Search for the cell housing the specified text and yield its [x, y] center coordinate. 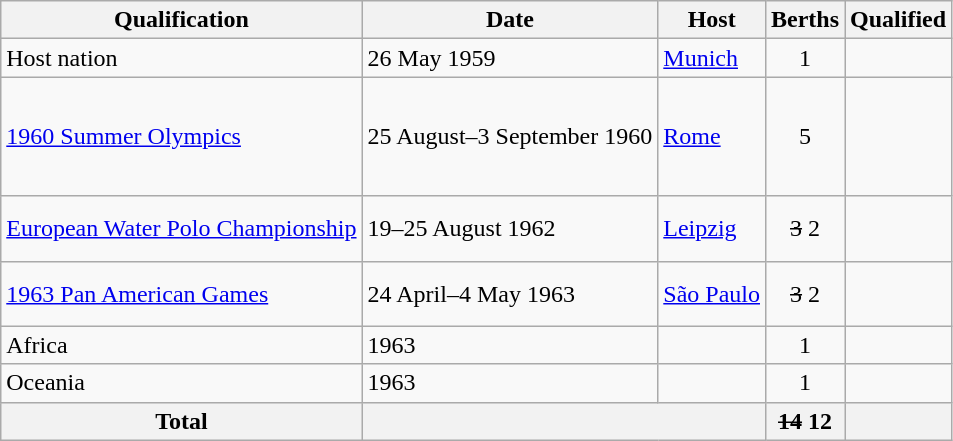
Leipzig [712, 228]
25 August–3 September 1960 [510, 136]
Host nation [182, 58]
Date [510, 20]
Host [712, 20]
Berths [806, 20]
19–25 August 1962 [510, 228]
European Water Polo Championship [182, 228]
Total [182, 421]
26 May 1959 [510, 58]
1963 Pan American Games [182, 294]
Qualification [182, 20]
Africa [182, 345]
5 [806, 136]
24 April–4 May 1963 [510, 294]
São Paulo [712, 294]
Qualified [898, 20]
14 12 [806, 421]
Oceania [182, 383]
Rome [712, 136]
Munich [712, 58]
1960 Summer Olympics [182, 136]
